Identify which cell holds the provided text, then report its (X, Y) central coordinate. 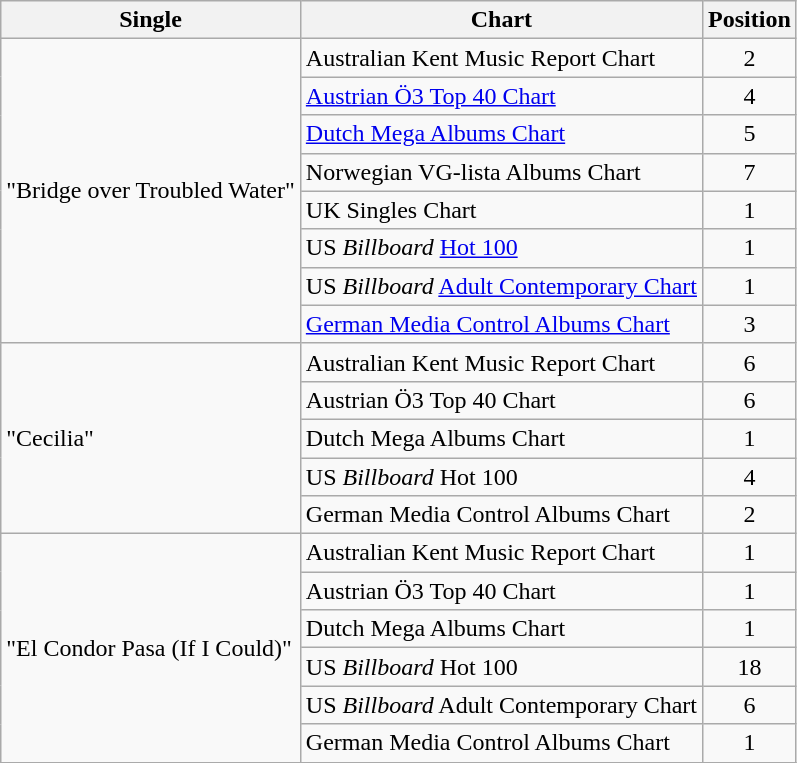
"Cecilia" (151, 438)
3 (750, 324)
"El Condor Pasa (If I Could)" (151, 648)
18 (750, 667)
"Bridge over Troubled Water" (151, 191)
Single (151, 20)
Norwegian VG-lista Albums Chart (501, 172)
7 (750, 172)
Position (750, 20)
UK Singles Chart (501, 210)
Chart (501, 20)
5 (750, 134)
